From the cell containing the given text, extract its center point as [x, y] coordinate. 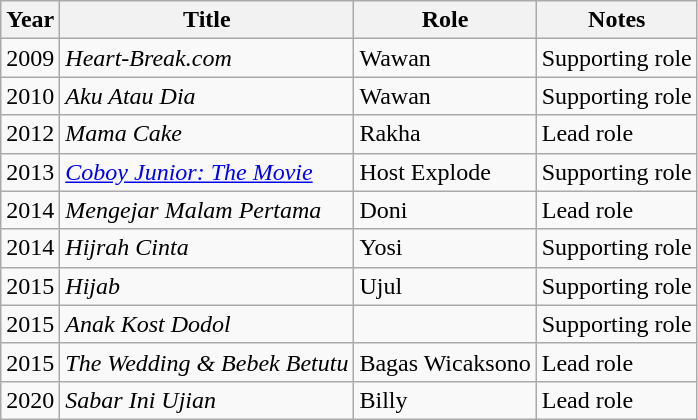
Rakha [445, 134]
The Wedding & Bebek Betutu [207, 362]
Yosi [445, 248]
Hijab [207, 286]
2012 [30, 134]
Ujul [445, 286]
2009 [30, 58]
Doni [445, 210]
Year [30, 20]
Mengejar Malam Pertama [207, 210]
Mama Cake [207, 134]
Coboy Junior: The Movie [207, 172]
Host Explode [445, 172]
Aku Atau Dia [207, 96]
Heart-Break.com [207, 58]
2010 [30, 96]
Role [445, 20]
2013 [30, 172]
Notes [616, 20]
2020 [30, 400]
Anak Kost Dodol [207, 324]
Sabar Ini Ujian [207, 400]
Billy [445, 400]
Title [207, 20]
Hijrah Cinta [207, 248]
Bagas Wicaksono [445, 362]
